Pinpoint the cell where the given text exists, returning its [X, Y] midpoint coordinate. 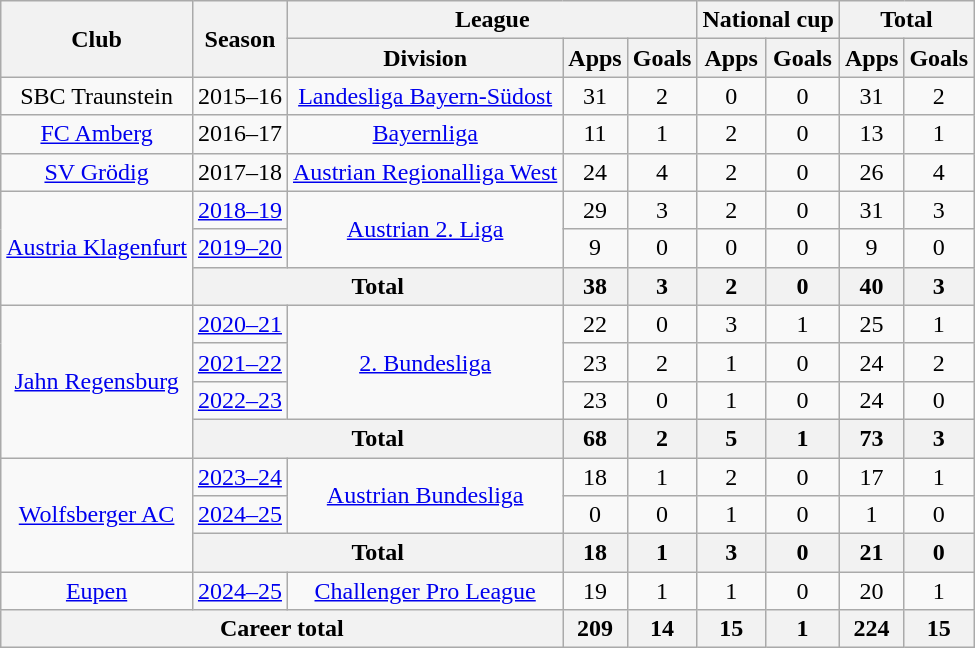
Landesliga Bayern-Südost [424, 96]
2016–17 [240, 134]
25 [871, 324]
224 [871, 629]
209 [595, 629]
73 [871, 438]
Season [240, 39]
11 [595, 134]
17 [871, 477]
20 [871, 591]
SBC Traunstein [97, 96]
Club [97, 39]
2021–22 [240, 362]
21 [871, 553]
13 [871, 134]
14 [662, 629]
Challenger Pro League [424, 591]
Austria Klagenfurt [97, 248]
2020–21 [240, 324]
Wolfsberger AC [97, 515]
2018–19 [240, 210]
2019–20 [240, 248]
2022–23 [240, 400]
Eupen [97, 591]
26 [871, 172]
29 [595, 210]
22 [595, 324]
2023–24 [240, 477]
Austrian Bundesliga [424, 496]
5 [731, 438]
2015–16 [240, 96]
2. Bundesliga [424, 362]
FC Amberg [97, 134]
Austrian 2. Liga [424, 229]
Jahn Regensburg [97, 381]
Career total [282, 629]
SV Grödig [97, 172]
League [492, 20]
19 [595, 591]
40 [871, 286]
Bayernliga [424, 134]
Division [424, 58]
38 [595, 286]
Austrian Regionalliga West [424, 172]
2017–18 [240, 172]
National cup [768, 20]
68 [595, 438]
